Locate the cell with the specified text and output its (X, Y) center coordinate. 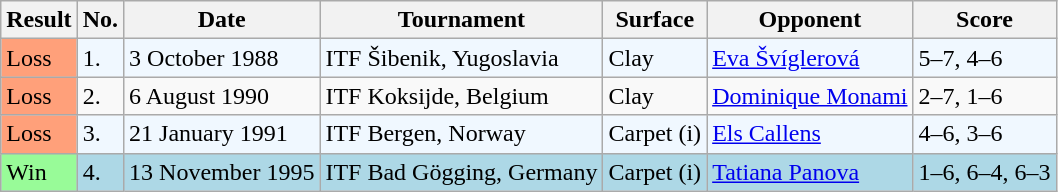
13 November 1995 (222, 172)
1. (100, 58)
Dominique Monami (810, 96)
5–7, 4–6 (984, 58)
Date (222, 20)
2. (100, 96)
21 January 1991 (222, 134)
Opponent (810, 20)
3 October 1988 (222, 58)
ITF Koksijde, Belgium (462, 96)
ITF Bad Gögging, Germany (462, 172)
Tatiana Panova (810, 172)
ITF Šibenik, Yugoslavia (462, 58)
Els Callens (810, 134)
ITF Bergen, Norway (462, 134)
Surface (655, 20)
4. (100, 172)
Result (39, 20)
Tournament (462, 20)
6 August 1990 (222, 96)
Eva Švíglerová (810, 58)
3. (100, 134)
4–6, 3–6 (984, 134)
Win (39, 172)
No. (100, 20)
1–6, 6–4, 6–3 (984, 172)
Score (984, 20)
2–7, 1–6 (984, 96)
